Locate the cell with the specified text and output its (X, Y) center coordinate. 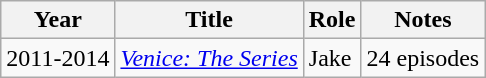
Role (332, 20)
Title (209, 20)
Year (58, 20)
2011-2014 (58, 58)
Notes (423, 20)
Jake (332, 58)
24 episodes (423, 58)
Venice: The Series (209, 58)
